Capture the cell that displays the provided text and extract its [x, y] central coordinate. 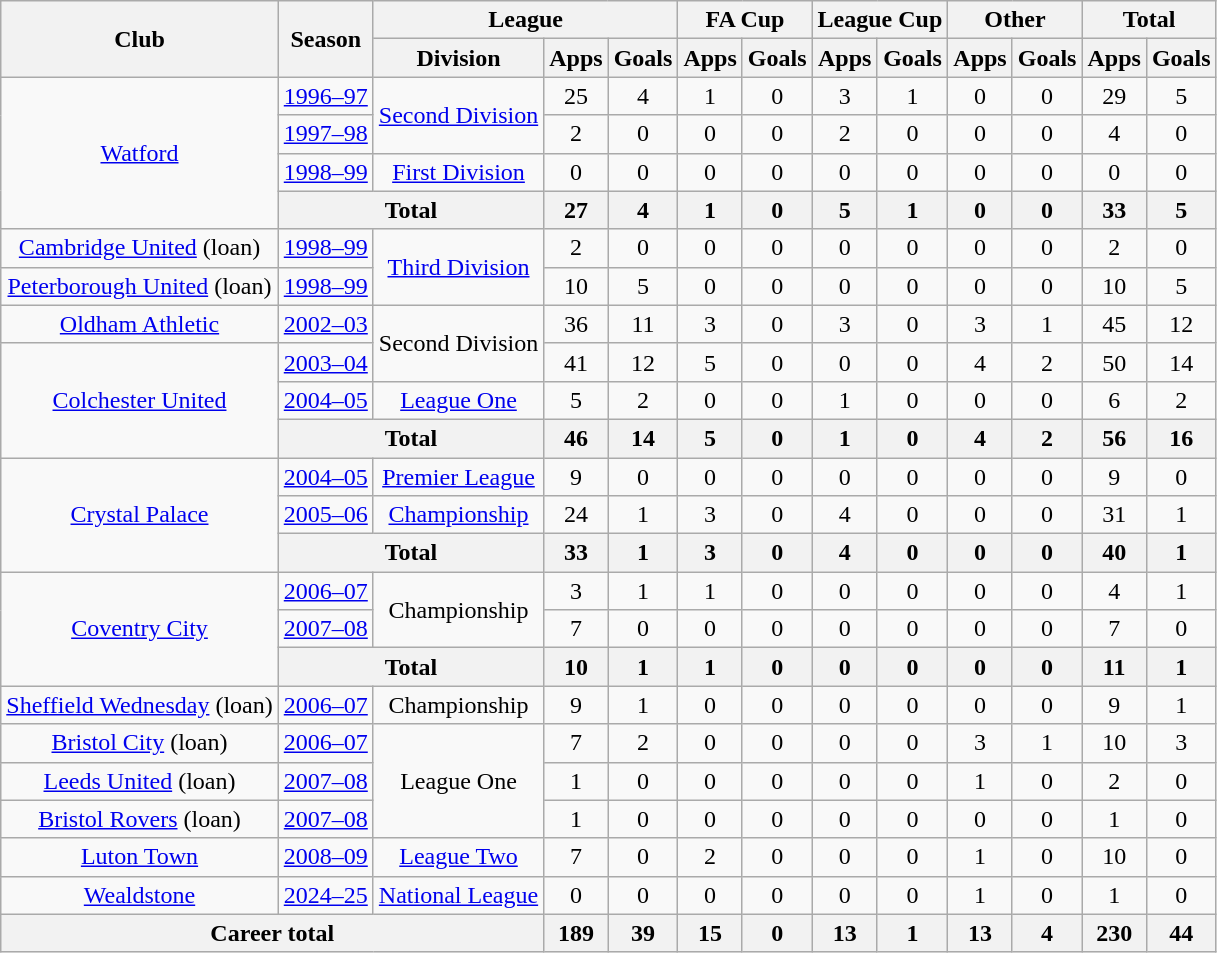
39 [643, 933]
Season [326, 39]
46 [576, 438]
2008–09 [326, 857]
National League [458, 895]
27 [576, 210]
Bristol City (loan) [140, 743]
31 [1114, 515]
Coventry City [140, 629]
45 [1114, 324]
1996–97 [326, 96]
Peterborough United (loan) [140, 286]
2005–06 [326, 515]
40 [1114, 553]
36 [576, 324]
First Division [458, 172]
56 [1114, 438]
50 [1114, 362]
Colchester United [140, 400]
189 [576, 933]
Cambridge United (loan) [140, 248]
FA Cup [745, 20]
Career total [272, 933]
2002–03 [326, 324]
Other [1015, 20]
League Cup [880, 20]
League [526, 20]
Bristol Rovers (loan) [140, 819]
Division [458, 58]
41 [576, 362]
Leeds United (loan) [140, 781]
2003–04 [326, 362]
League Two [458, 857]
Third Division [458, 267]
16 [1181, 438]
25 [576, 96]
Oldham Athletic [140, 324]
1997–98 [326, 134]
2024–25 [326, 895]
15 [710, 933]
Watford [140, 153]
44 [1181, 933]
29 [1114, 96]
Club [140, 39]
Wealdstone [140, 895]
Luton Town [140, 857]
6 [1114, 400]
Sheffield Wednesday (loan) [140, 705]
230 [1114, 933]
Crystal Palace [140, 515]
24 [576, 515]
Premier League [458, 477]
